Find where the given text appears and provide that cell's center as [X, Y] coordinate. 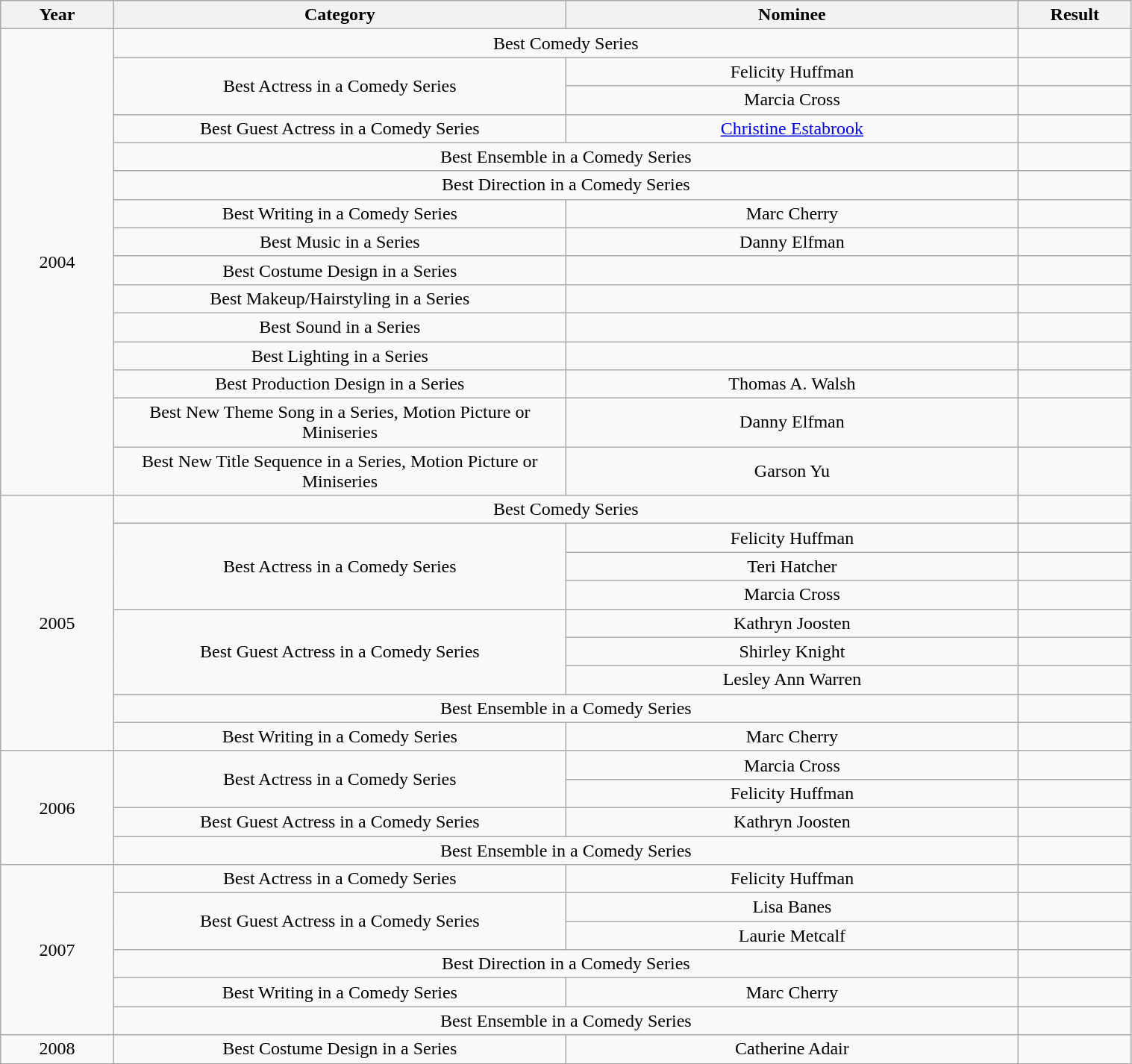
Christine Estabrook [792, 128]
2008 [57, 1049]
Best Production Design in a Series [340, 384]
Lisa Banes [792, 907]
Best Lighting in a Series [340, 356]
Best Makeup/Hairstyling in a Series [340, 298]
2004 [57, 263]
Thomas A. Walsh [792, 384]
2005 [57, 624]
Laurie Metcalf [792, 936]
Catherine Adair [792, 1049]
Best Music in a Series [340, 242]
Result [1075, 15]
2007 [57, 950]
Year [57, 15]
Best Sound in a Series [340, 327]
Lesley Ann Warren [792, 680]
Shirley Knight [792, 651]
2006 [57, 807]
Nominee [792, 15]
Garson Yu [792, 472]
Teri Hatcher [792, 566]
Best New Title Sequence in a Series, Motion Picture or Miniseries [340, 472]
Best New Theme Song in a Series, Motion Picture or Miniseries [340, 422]
Category [340, 15]
